Locate the cell with the specified text and output its [x, y] center coordinate. 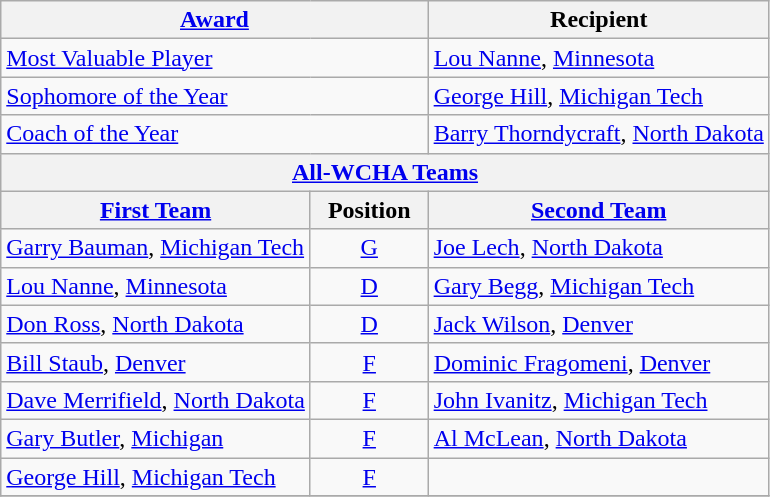
Second Team [598, 210]
Recipient [598, 20]
Jack Wilson, Denver [598, 324]
Al McLean, North Dakota [598, 438]
Bill Staub, Denver [156, 362]
All-WCHA Teams [386, 172]
Don Ross, North Dakota [156, 324]
Sophomore of the Year [214, 96]
Gary Butler, Michigan [156, 438]
Barry Thorndycraft, North Dakota [598, 134]
John Ivanitz, Michigan Tech [598, 400]
Most Valuable Player [214, 58]
Dominic Fragomeni, Denver [598, 362]
First Team [156, 210]
Position [369, 210]
Award [214, 20]
G [369, 248]
Gary Begg, Michigan Tech [598, 286]
Joe Lech, North Dakota [598, 248]
Dave Merrifield, North Dakota [156, 400]
Coach of the Year [214, 134]
Garry Bauman, Michigan Tech [156, 248]
